Determine the [x, y] coordinate at the center of the cell enclosing the given text.  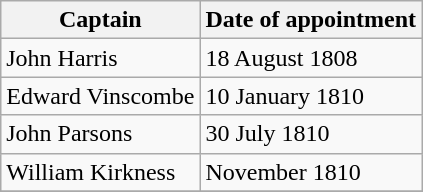
November 1810 [311, 172]
Captain [100, 20]
Edward Vinscombe [100, 96]
18 August 1808 [311, 58]
John Parsons [100, 134]
William Kirkness [100, 172]
30 July 1810 [311, 134]
John Harris [100, 58]
Date of appointment [311, 20]
10 January 1810 [311, 96]
